Capture the cell that displays the provided text and extract its [x, y] central coordinate. 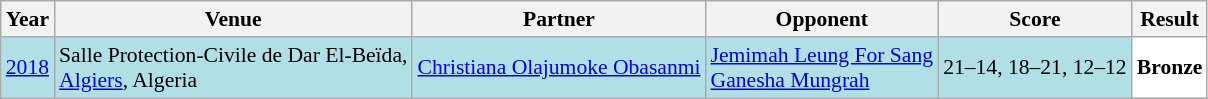
Jemimah Leung For Sang Ganesha Mungrah [822, 68]
Score [1035, 19]
Year [28, 19]
Bronze [1170, 68]
Opponent [822, 19]
21–14, 18–21, 12–12 [1035, 68]
Christiana Olajumoke Obasanmi [558, 68]
Venue [233, 19]
Partner [558, 19]
2018 [28, 68]
Result [1170, 19]
Salle Protection-Civile de Dar El-Beïda,Algiers, Algeria [233, 68]
